Detect which cell encompasses the target text, then output its [X, Y] center coordinate. 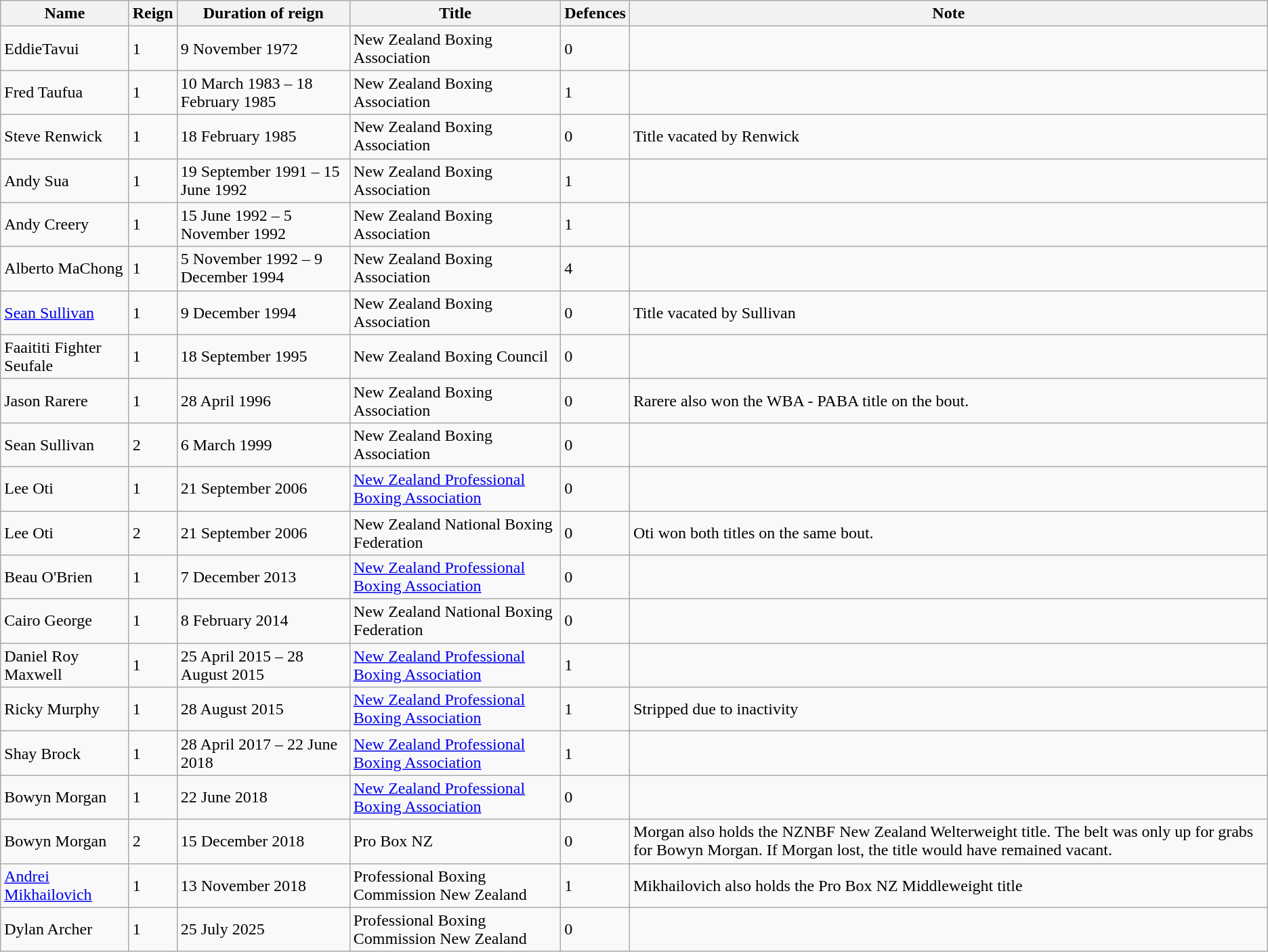
9 November 1972 [263, 49]
28 April 1996 [263, 401]
Ricky Murphy [65, 710]
New Zealand Boxing Council [455, 356]
28 April 2017 – 22 June 2018 [263, 753]
15 December 2018 [263, 841]
Title vacated by Sullivan [948, 313]
Mikhailovich also holds the Pro Box NZ Middleweight title [948, 886]
Rarere also won the WBA - PABA title on the bout. [948, 401]
18 February 1985 [263, 137]
Cairo George [65, 622]
28 August 2015 [263, 710]
Stripped due to inactivity [948, 710]
Beau O'Brien [65, 577]
5 November 1992 – 9 December 1994 [263, 268]
7 December 2013 [263, 577]
13 November 2018 [263, 886]
Title vacated by Renwick [948, 137]
Daniel Roy Maxwell [65, 665]
Pro Box NZ [455, 841]
15 June 1992 – 5 November 1992 [263, 225]
Steve Renwick [65, 137]
Andrei Mikhailovich [65, 886]
22 June 2018 [263, 798]
Fred Taufua [65, 92]
Alberto MaChong [65, 268]
Shay Brock [65, 753]
Andy Sua [65, 180]
Faaititi Fighter Seufale [65, 356]
8 February 2014 [263, 622]
Jason Rarere [65, 401]
Name [65, 14]
Title [455, 14]
Defences [595, 14]
6 March 1999 [263, 444]
Duration of reign [263, 14]
18 September 1995 [263, 356]
Note [948, 14]
9 December 1994 [263, 313]
25 April 2015 – 28 August 2015 [263, 665]
25 July 2025 [263, 929]
Dylan Archer [65, 929]
Oti won both titles on the same bout. [948, 532]
4 [595, 268]
Andy Creery [65, 225]
19 September 1991 – 15 June 1992 [263, 180]
EddieTavui [65, 49]
10 March 1983 – 18 February 1985 [263, 92]
Reign [153, 14]
